Capture the cell that displays the provided text and extract its [X, Y] central coordinate. 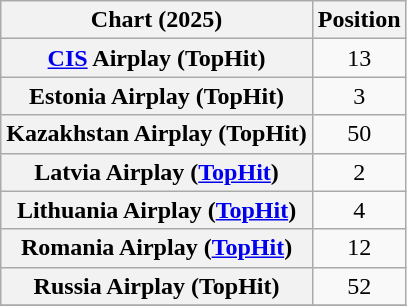
12 [359, 248]
Russia Airplay (TopHit) [157, 286]
13 [359, 58]
Estonia Airplay (TopHit) [157, 96]
Lithuania Airplay (TopHit) [157, 210]
Chart (2025) [157, 20]
Latvia Airplay (TopHit) [157, 172]
Kazakhstan Airplay (TopHit) [157, 134]
50 [359, 134]
Romania Airplay (TopHit) [157, 248]
52 [359, 286]
4 [359, 210]
2 [359, 172]
CIS Airplay (TopHit) [157, 58]
Position [359, 20]
3 [359, 96]
